Provide the (x, y) coordinate of the cell's center where the given text is located.  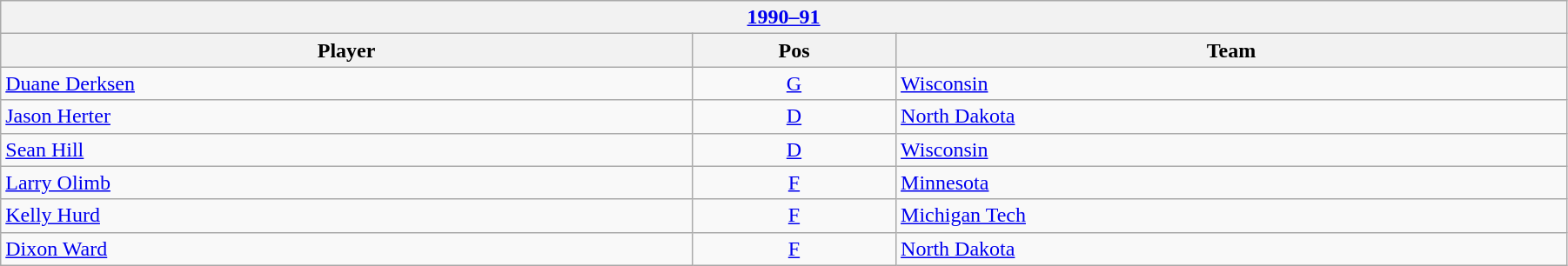
G (794, 83)
Larry Olimb (346, 183)
Jason Herter (346, 116)
Minnesota (1232, 183)
Duane Derksen (346, 83)
Kelly Hurd (346, 216)
1990–91 (784, 17)
Dixon Ward (346, 249)
Player (346, 50)
Michigan Tech (1232, 216)
Team (1232, 50)
Pos (794, 50)
Sean Hill (346, 150)
